Capture the cell that displays the provided text and extract its (X, Y) central coordinate. 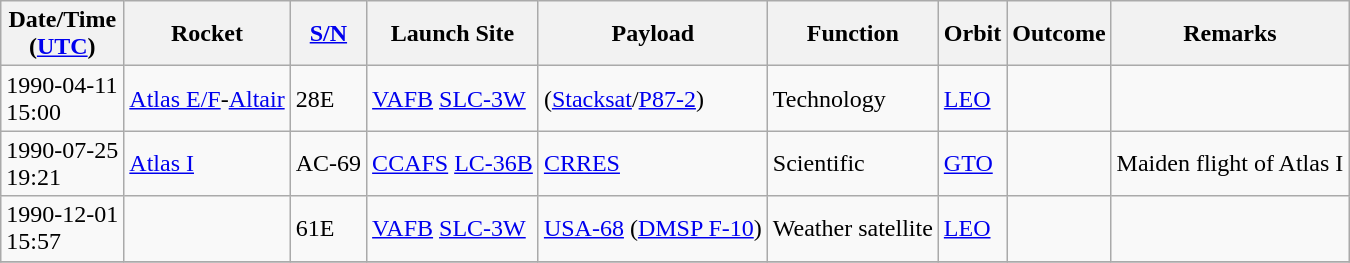
Atlas E/F-Altair (207, 98)
USA-68 (DMSP F-10) (652, 228)
Atlas I (207, 164)
1990-12-0115:57 (62, 228)
1990-07-2519:21 (62, 164)
S/N (328, 34)
(Stacksat/P87-2) (652, 98)
Outcome (1059, 34)
Weather satellite (852, 228)
CCAFS LC-36B (453, 164)
Function (852, 34)
Launch Site (453, 34)
61E (328, 228)
Payload (652, 34)
Maiden flight of Atlas I (1230, 164)
Scientific (852, 164)
Date/Time(UTC) (62, 34)
Rocket (207, 34)
Remarks (1230, 34)
AC-69 (328, 164)
CRRES (652, 164)
Orbit (972, 34)
28E (328, 98)
1990-04-1115:00 (62, 98)
GTO (972, 164)
Technology (852, 98)
